Return the [X, Y] coordinate for the center point of the cell that contains the specified text.  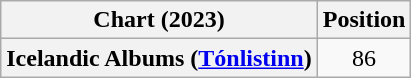
Chart (2023) [159, 20]
Position [364, 20]
86 [364, 58]
Icelandic Albums (Tónlistinn) [159, 58]
